Find where the given text appears and provide that cell's center as [x, y] coordinate. 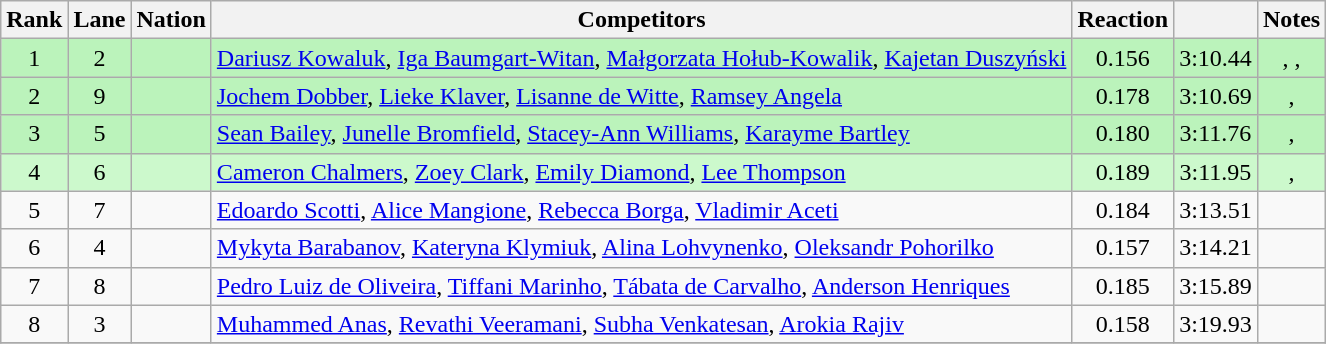
3:14.21 [1216, 248]
Sean Bailey, Junelle Bromfield, Stacey-Ann Williams, Karayme Bartley [642, 134]
0.158 [1123, 324]
3:10.44 [1216, 58]
0.189 [1123, 172]
0.184 [1123, 210]
Edoardo Scotti, Alice Mangione, Rebecca Borga, Vladimir Aceti [642, 210]
3:19.93 [1216, 324]
0.180 [1123, 134]
3:11.76 [1216, 134]
1 [34, 58]
Reaction [1123, 20]
3:11.95 [1216, 172]
3:13.51 [1216, 210]
3:10.69 [1216, 96]
0.157 [1123, 248]
Muhammed Anas, Revathi Veeramani, Subha Venkatesan, Arokia Rajiv [642, 324]
0.185 [1123, 286]
Pedro Luiz de Oliveira, Tiffani Marinho, Tábata de Carvalho, Anderson Henriques [642, 286]
Mykyta Barabanov, Kateryna Klymiuk, Alina Lohvynenko, Oleksandr Pohorilko [642, 248]
Competitors [642, 20]
Dariusz Kowaluk, Iga Baumgart-Witan, Małgorzata Hołub-Kowalik, Kajetan Duszyński [642, 58]
0.178 [1123, 96]
, , [1291, 58]
Rank [34, 20]
9 [100, 96]
Cameron Chalmers, Zoey Clark, Emily Diamond, Lee Thompson [642, 172]
Jochem Dobber, Lieke Klaver, Lisanne de Witte, Ramsey Angela [642, 96]
Notes [1291, 20]
Lane [100, 20]
0.156 [1123, 58]
3:15.89 [1216, 286]
Nation [171, 20]
